Return [X, Y] of the center of cell containing provided text 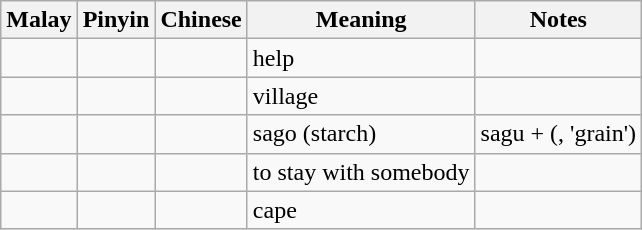
village [361, 96]
sagu + (, 'grain') [558, 134]
to stay with somebody [361, 172]
Notes [558, 20]
Pinyin [116, 20]
sago (starch) [361, 134]
Meaning [361, 20]
help [361, 58]
Malay [39, 20]
Chinese [201, 20]
cape [361, 210]
